From the cell containing the given text, extract its center point as (X, Y) coordinate. 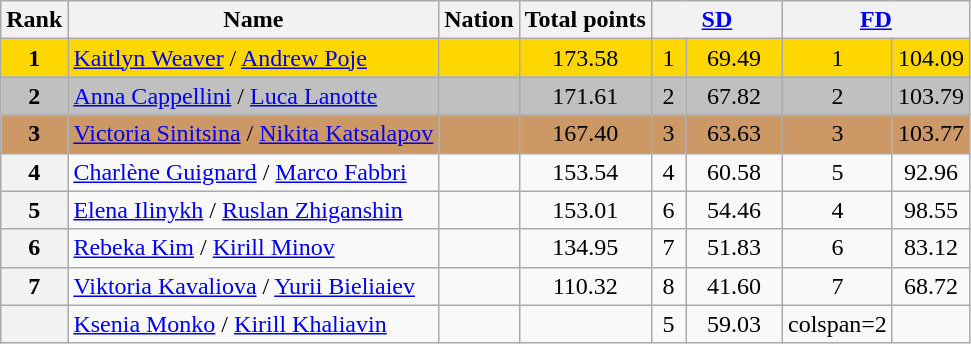
Nation (479, 20)
Viktoria Kavaliova / Yurii Bieliaiev (254, 286)
110.32 (585, 286)
FD (876, 20)
173.58 (585, 58)
153.01 (585, 210)
60.58 (734, 172)
83.12 (930, 248)
SD (716, 20)
167.40 (585, 134)
69.49 (734, 58)
51.83 (734, 248)
103.79 (930, 96)
68.72 (930, 286)
Victoria Sinitsina / Nikita Katsalapov (254, 134)
54.46 (734, 210)
104.09 (930, 58)
59.03 (734, 324)
92.96 (930, 172)
134.95 (585, 248)
Rebeka Kim / Kirill Minov (254, 248)
98.55 (930, 210)
Ksenia Monko / Kirill Khaliavin (254, 324)
67.82 (734, 96)
Total points (585, 20)
63.63 (734, 134)
41.60 (734, 286)
Elena Ilinykh / Ruslan Zhiganshin (254, 210)
153.54 (585, 172)
colspan=2 (837, 324)
Charlène Guignard / Marco Fabbri (254, 172)
Anna Cappellini / Luca Lanotte (254, 96)
Kaitlyn Weaver / Andrew Poje (254, 58)
Rank (34, 20)
Name (254, 20)
103.77 (930, 134)
171.61 (585, 96)
8 (668, 286)
